Return (x, y) of the center of cell containing provided text 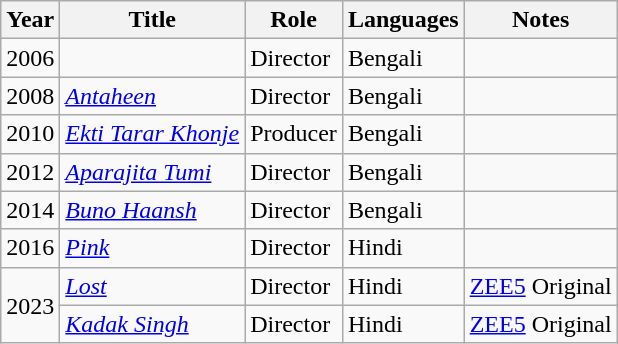
Lost (152, 286)
2008 (30, 96)
Buno Haansh (152, 210)
Producer (294, 134)
2014 (30, 210)
2006 (30, 58)
Title (152, 20)
Pink (152, 248)
Aparajita Tumi (152, 172)
2010 (30, 134)
2012 (30, 172)
Languages (403, 20)
2016 (30, 248)
Notes (540, 20)
2023 (30, 305)
Kadak Singh (152, 324)
Ekti Tarar Khonje (152, 134)
Role (294, 20)
Antaheen (152, 96)
Year (30, 20)
